Pinpoint the cell where the given text exists, returning its (X, Y) midpoint coordinate. 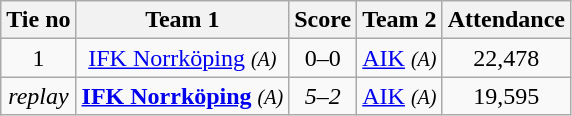
Score (323, 20)
0–0 (323, 58)
5–2 (323, 96)
Attendance (506, 20)
1 (38, 58)
Tie no (38, 20)
22,478 (506, 58)
replay (38, 96)
Team 2 (400, 20)
19,595 (506, 96)
Team 1 (182, 20)
